From the cell containing the given text, extract its center point as (x, y) coordinate. 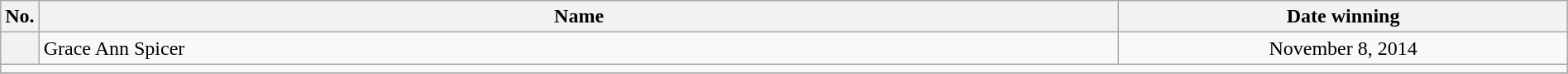
Grace Ann Spicer (579, 48)
Date winning (1343, 17)
November 8, 2014 (1343, 48)
Name (579, 17)
No. (20, 17)
